For the text-containing cell, return its midpoint in [X, Y] coordinate format. 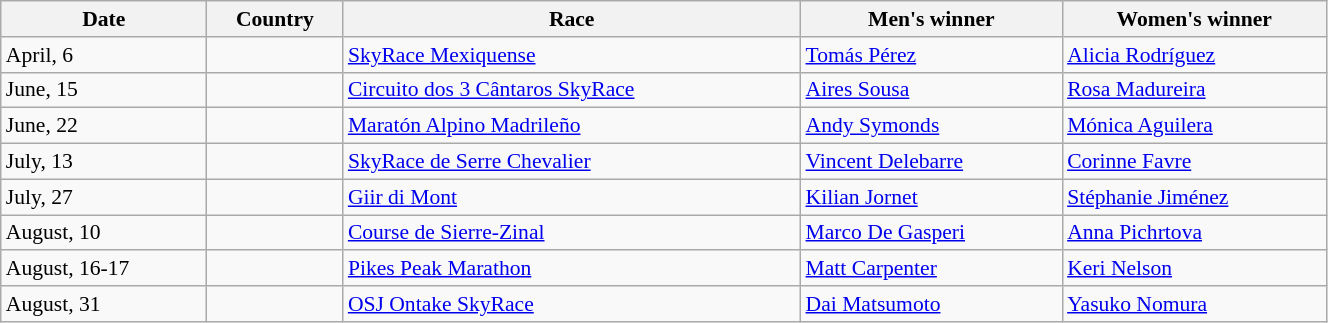
Aires Sousa [932, 90]
SkyRace de Serre Chevalier [572, 162]
Pikes Peak Marathon [572, 269]
Women's winner [1194, 19]
Tomás Pérez [932, 55]
Course de Sierre-Zinal [572, 233]
Country [275, 19]
July, 13 [104, 162]
Date [104, 19]
Stéphanie Jiménez [1194, 197]
Andy Symonds [932, 126]
Race [572, 19]
Dai Matsumoto [932, 304]
June, 15 [104, 90]
Corinne Favre [1194, 162]
Giir di Mont [572, 197]
Alicia Rodríguez [1194, 55]
August, 31 [104, 304]
Men's winner [932, 19]
OSJ Ontake SkyRace [572, 304]
Kilian Jornet [932, 197]
Marco De Gasperi [932, 233]
Circuito dos 3 Cântaros SkyRace [572, 90]
Yasuko Nomura [1194, 304]
April, 6 [104, 55]
Maratón Alpino Madrileño [572, 126]
Rosa Madureira [1194, 90]
SkyRace Mexiquense [572, 55]
Vincent Delebarre [932, 162]
July, 27 [104, 197]
Keri Nelson [1194, 269]
June, 22 [104, 126]
Anna Pichrtova [1194, 233]
Matt Carpenter [932, 269]
August, 16-17 [104, 269]
August, 10 [104, 233]
Mónica Aguilera [1194, 126]
